Detect which cell encompasses the target text, then output its [X, Y] center coordinate. 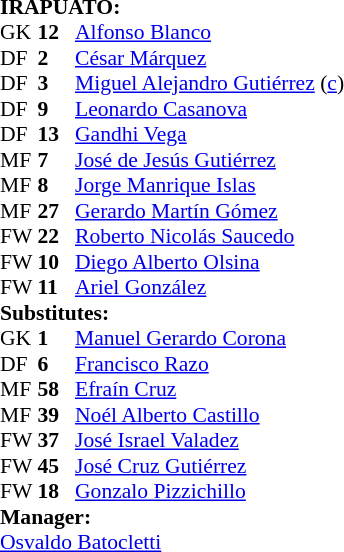
Gonzalo Pizzichillo [210, 491]
9 [57, 109]
8 [57, 185]
58 [57, 389]
Roberto Nicolás Saucedo [210, 237]
12 [57, 33]
1 [57, 339]
Manager: [172, 517]
Francisco Razo [210, 364]
Miguel Alejandro Gutiérrez (c) [210, 83]
José de Jesús Gutiérrez [210, 160]
45 [57, 466]
José Cruz Gutiérrez [210, 466]
10 [57, 262]
Alfonso Blanco [210, 33]
Ariel González [210, 287]
18 [57, 491]
39 [57, 415]
13 [57, 135]
11 [57, 287]
27 [57, 211]
7 [57, 160]
Leonardo Casanova [210, 109]
Gerardo Martín Gómez [210, 211]
37 [57, 441]
Manuel Gerardo Corona [210, 339]
3 [57, 83]
6 [57, 364]
2 [57, 58]
Diego Alberto Olsina [210, 262]
22 [57, 237]
César Márquez [210, 58]
Jorge Manrique Islas [210, 185]
Gandhi Vega [210, 135]
Efraín Cruz [210, 389]
José Israel Valadez [210, 441]
Substitutes: [172, 313]
Noél Alberto Castillo [210, 415]
